Return the [x, y] coordinate for the center point of the cell that contains the specified text.  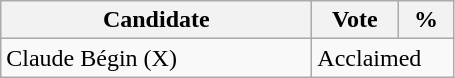
Vote [355, 20]
Claude Bégin (X) [156, 58]
% [426, 20]
Candidate [156, 20]
Acclaimed [383, 58]
